Search for the cell housing the specified text and yield its [X, Y] center coordinate. 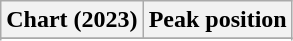
Peak position [218, 20]
Chart (2023) [72, 20]
